Scan for the cell matching the given text and deliver its (x, y) coordinate at center. 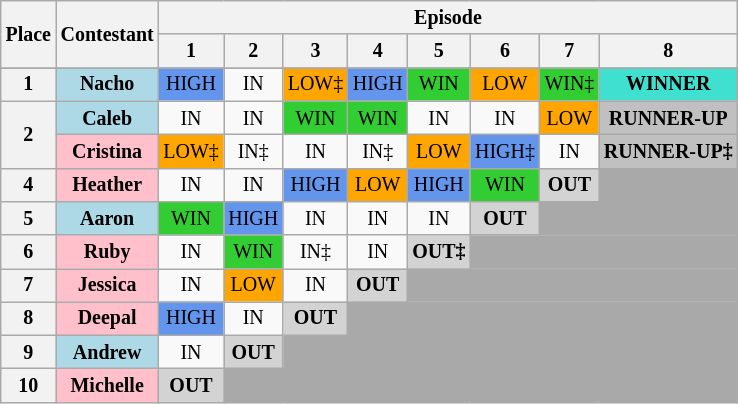
Nacho (108, 84)
Contestant (108, 34)
3 (316, 52)
WIN‡ (570, 84)
Andrew (108, 352)
RUNNER-UP‡ (668, 152)
RUNNER-UP (668, 118)
Cristina (108, 152)
Michelle (108, 386)
Deepal (108, 318)
9 (28, 352)
Aaron (108, 218)
10 (28, 386)
Caleb (108, 118)
Heather (108, 184)
Episode (448, 18)
Place (28, 34)
HIGH‡ (504, 152)
Jessica (108, 286)
Ruby (108, 252)
OUT‡ (438, 252)
WINNER (668, 84)
